Pinpoint the cell where the given text exists, returning its [X, Y] midpoint coordinate. 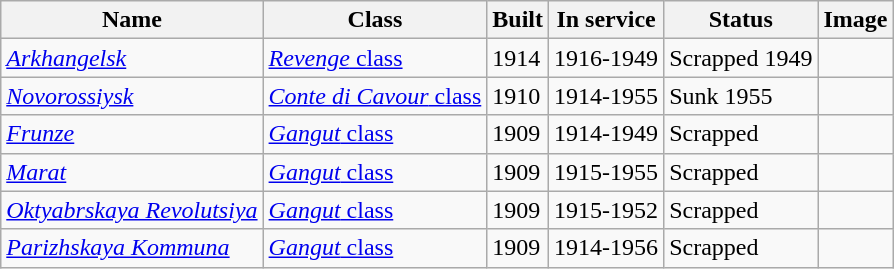
Parizhskaya Kommuna [132, 248]
Class [375, 20]
1915-1955 [606, 172]
In service [606, 20]
1914-1956 [606, 248]
Frunze [132, 134]
1910 [518, 96]
Name [132, 20]
Conte di Cavour class [375, 96]
1915-1952 [606, 210]
Image [856, 20]
Novorossiysk [132, 96]
Sunk 1955 [741, 96]
Revenge class [375, 58]
Arkhangelsk [132, 58]
1916-1949 [606, 58]
1914 [518, 58]
1914-1949 [606, 134]
Scrapped 1949 [741, 58]
Built [518, 20]
Marat [132, 172]
1914-1955 [606, 96]
Oktyabrskaya Revolutsiya [132, 210]
Status [741, 20]
